Pinpoint the cell where the given text exists, returning its (x, y) midpoint coordinate. 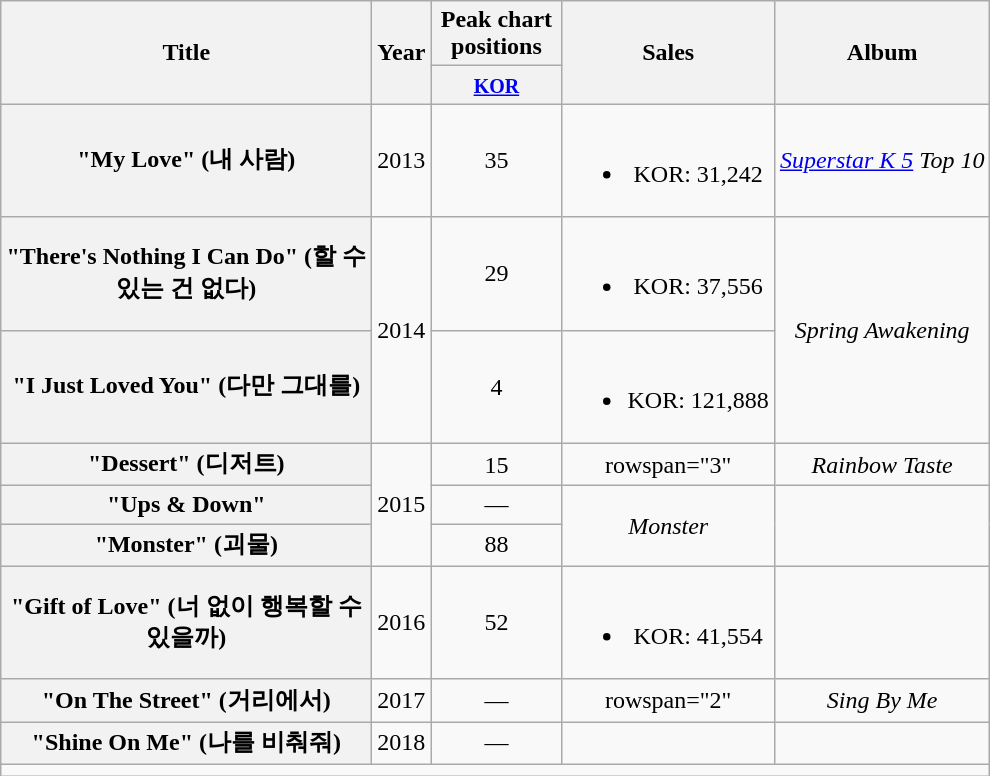
Spring Awakening (882, 330)
Album (882, 52)
Monster (668, 526)
4 (496, 386)
2017 (402, 700)
"Shine On Me" (나를 비춰줘) (186, 744)
88 (496, 546)
Rainbow Taste (882, 464)
"Monster" (괴물) (186, 546)
rowspan="3" (668, 464)
Year (402, 52)
2018 (402, 744)
Sing By Me (882, 700)
2014 (402, 330)
"Ups & Down" (186, 505)
35 (496, 160)
Title (186, 52)
2016 (402, 622)
"Dessert" (디저트) (186, 464)
Superstar K 5 Top 10 (882, 160)
"On The Street" (거리에서) (186, 700)
KOR (496, 85)
2013 (402, 160)
KOR: 121,888 (668, 386)
15 (496, 464)
Peak chart positions (496, 34)
2015 (402, 504)
KOR: 31,242 (668, 160)
KOR: 37,556 (668, 274)
"Gift of Love" (너 없이 행복할 수 있을까) (186, 622)
52 (496, 622)
"I Just Loved You" (다만 그대를) (186, 386)
Sales (668, 52)
"There's Nothing I Can Do" (할 수 있는 건 없다) (186, 274)
rowspan="2" (668, 700)
"My Love" (내 사람) (186, 160)
KOR: 41,554 (668, 622)
29 (496, 274)
